Detect which cell encompasses the target text, then output its (X, Y) center coordinate. 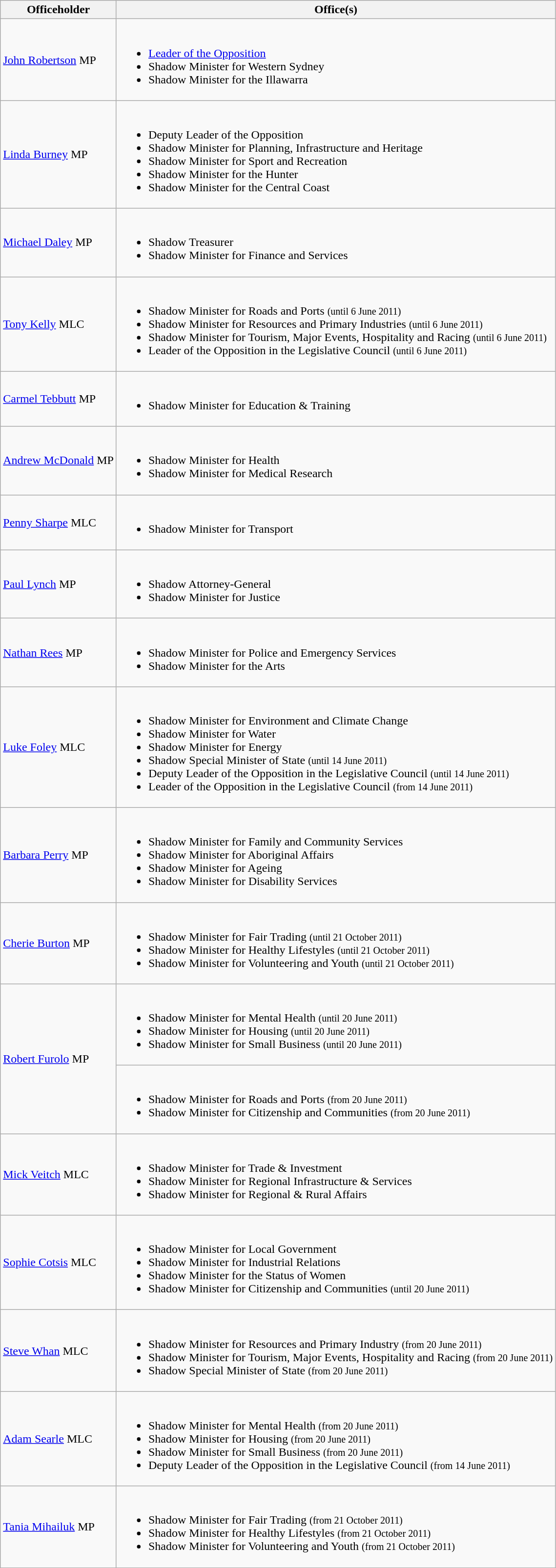
Shadow Minister for Education & Training (336, 399)
Shadow TreasurerShadow Minister for Finance and Services (336, 242)
Andrew McDonald MP (59, 461)
John Robertson MP (59, 60)
Robert Furolo MP (59, 1059)
Shadow Minister for Trade & InvestmentShadow Minister for Regional Infrastructure & ServicesShadow Minister for Regional & Rural Affairs (336, 1175)
Officeholder (59, 10)
Leader of the OppositionShadow Minister for Western SydneyShadow Minister for the Illawarra (336, 60)
Shadow Minister for Transport (336, 522)
Tony Kelly MLC (59, 324)
Steve Whan MLC (59, 1350)
Carmel Tebbutt MP (59, 399)
Shadow Minister for Roads and Ports (from 20 June 2011)Shadow Minister for Citizenship and Communities (from 20 June 2011) (336, 1100)
Mick Veitch MLC (59, 1175)
Michael Daley MP (59, 242)
Shadow Minister for Police and Emergency ServicesShadow Minister for the Arts (336, 652)
Linda Burney MP (59, 154)
Shadow Attorney-GeneralShadow Minister for Justice (336, 584)
Penny Sharpe MLC (59, 522)
Office(s) (336, 10)
Nathan Rees MP (59, 652)
Adam Searle MLC (59, 1439)
Sophie Cotsis MLC (59, 1263)
Cherie Burton MP (59, 944)
Barbara Perry MP (59, 855)
Shadow Minister for HealthShadow Minister for Medical Research (336, 461)
Luke Foley MLC (59, 747)
Tania Mihailuk MP (59, 1527)
Paul Lynch MP (59, 584)
